Capture the cell that displays the provided text and extract its (x, y) central coordinate. 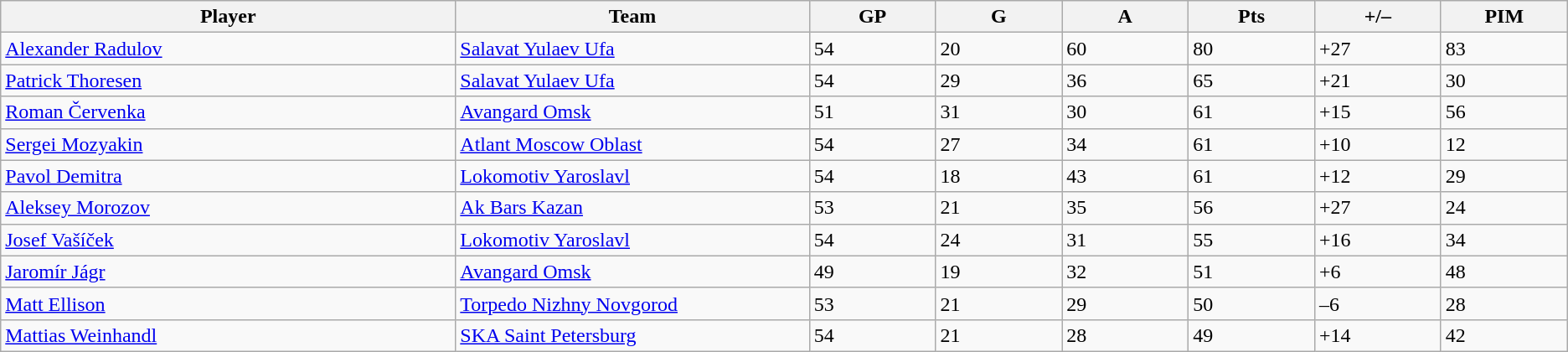
60 (1126, 49)
20 (998, 49)
Jaromír Jágr (228, 272)
27 (998, 144)
32 (1126, 272)
12 (1504, 144)
A (1126, 17)
+12 (1377, 176)
+21 (1377, 80)
Matt Ellison (228, 303)
Mattias Weinhandl (228, 335)
55 (1251, 240)
Torpedo Nizhny Novgorod (632, 303)
Alexander Radulov (228, 49)
50 (1251, 303)
43 (1126, 176)
42 (1504, 335)
+15 (1377, 112)
80 (1251, 49)
Atlant Moscow Oblast (632, 144)
36 (1126, 80)
Roman Červenka (228, 112)
Pavol Demitra (228, 176)
Aleksey Morozov (228, 208)
+16 (1377, 240)
–6 (1377, 303)
19 (998, 272)
G (998, 17)
+10 (1377, 144)
Sergei Mozyakin (228, 144)
Pts (1251, 17)
Patrick Thoresen (228, 80)
Josef Vašíček (228, 240)
83 (1504, 49)
Team (632, 17)
PIM (1504, 17)
18 (998, 176)
Ak Bars Kazan (632, 208)
35 (1126, 208)
48 (1504, 272)
65 (1251, 80)
+/– (1377, 17)
GP (873, 17)
Player (228, 17)
+6 (1377, 272)
+14 (1377, 335)
SKA Saint Petersburg (632, 335)
